Extract the [X, Y] coordinate from the center of the cell holding the provided text.  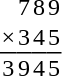
4 [40, 38]
× [8, 38]
5 [54, 38]
3 [24, 38]
